Determine the (X, Y) coordinate at the center of the cell enclosing the given text.  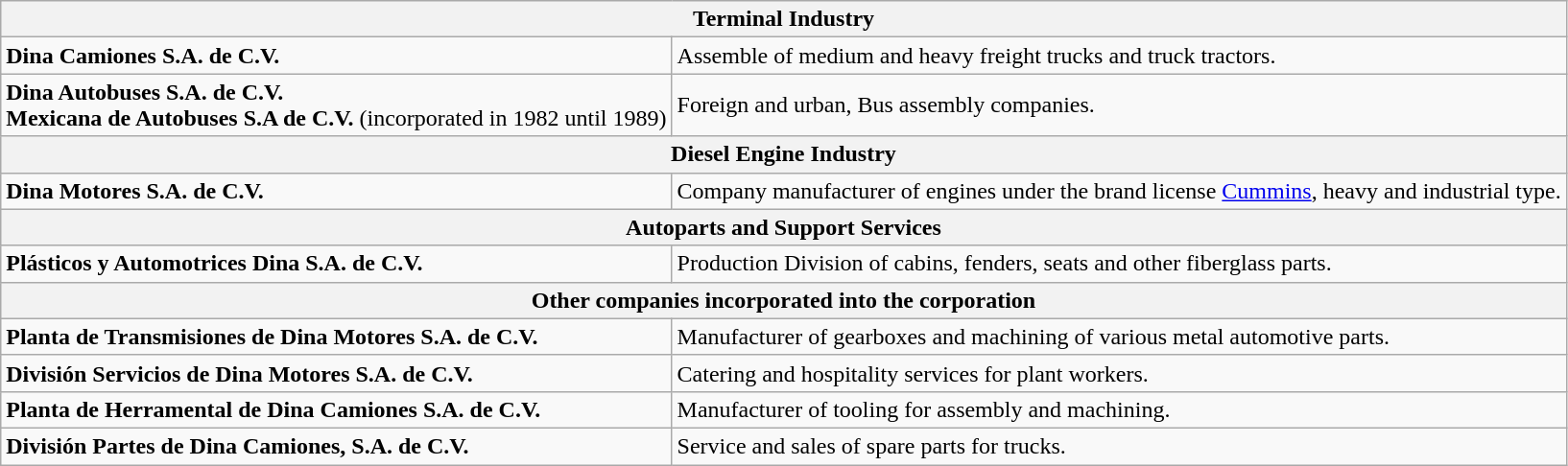
Plásticos y Automotrices Dina S.A. de C.V. (336, 264)
Diesel Engine Industry (783, 154)
División Partes de Dina Camiones, S.A. de C.V. (336, 446)
Autoparts and Support Services (783, 227)
Manufacturer of tooling for assembly and machining. (1119, 409)
Production Division of cabins, fenders, seats and other fiberglass parts. (1119, 264)
Foreign and urban, Bus assembly companies. (1119, 105)
Service and sales of spare parts for trucks. (1119, 446)
Company manufacturer of engines under the brand license Cummins, heavy and industrial type. (1119, 191)
Dina Motores S.A. de C.V. (336, 191)
Other companies incorporated into the corporation (783, 300)
Manufacturer of gearboxes and machining of various metal automotive parts. (1119, 337)
Terminal Industry (783, 19)
Dina Camiones S.A. de C.V. (336, 56)
División Servicios de Dina Motores S.A. de C.V. (336, 373)
Assemble of medium and heavy freight trucks and truck tractors. (1119, 56)
Dina Autobuses S.A. de C.V.Mexicana de Autobuses S.A de C.V. (incorporated in 1982 until 1989) (336, 105)
Planta de Transmisiones de Dina Motores S.A. de C.V. (336, 337)
Planta de Herramental de Dina Camiones S.A. de C.V. (336, 409)
Catering and hospitality services for plant workers. (1119, 373)
